Detect which cell encompasses the target text, then output its [x, y] center coordinate. 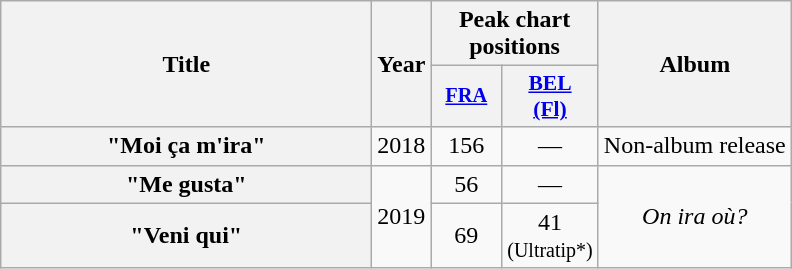
Non-album release [694, 146]
2018 [402, 146]
"Moi ça m'ira" [186, 146]
FRA [466, 96]
On ira où? [694, 216]
"Me gusta" [186, 184]
Peak chart positions [514, 34]
2019 [402, 216]
Title [186, 64]
156 [466, 146]
56 [466, 184]
"Veni qui" [186, 236]
Year [402, 64]
Album [694, 64]
69 [466, 236]
41(Ultratip*) [550, 236]
BEL(Fl) [550, 96]
